Pinpoint the cell where the given text exists, returning its (X, Y) midpoint coordinate. 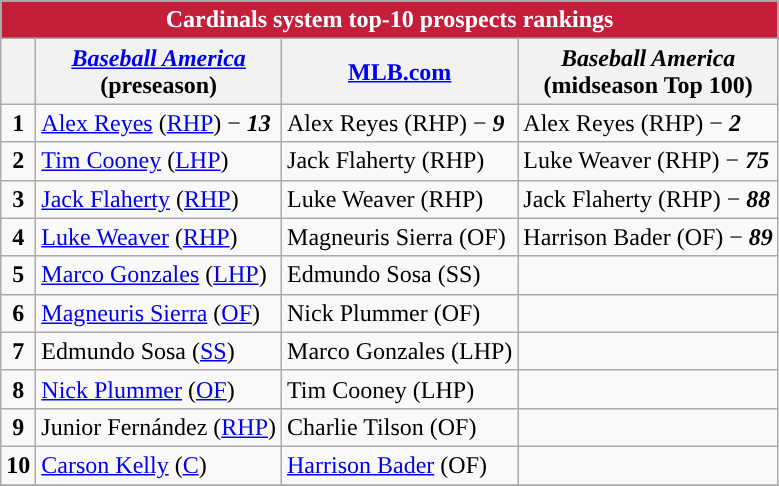
Baseball America(midseason Top 100) (648, 72)
Luke Weaver (RHP) − 75 (648, 161)
Carson Kelly (C) (159, 465)
4 (18, 237)
5 (18, 275)
Jack Flaherty (RHP) − 88 (648, 199)
Alex Reyes (RHP) − 13 (159, 123)
Harrison Bader (OF) (400, 465)
Baseball America(preseason) (159, 72)
Alex Reyes (RHP) − 2 (648, 123)
3 (18, 199)
Junior Fernández (RHP) (159, 427)
8 (18, 389)
6 (18, 313)
7 (18, 351)
1 (18, 123)
Harrison Bader (OF) − 89 (648, 237)
10 (18, 465)
2 (18, 161)
MLB.com (400, 72)
Charlie Tilson (OF) (400, 427)
9 (18, 427)
Cardinals system top-10 prospects rankings (390, 20)
Alex Reyes (RHP) − 9 (400, 123)
